Detect which cell encompasses the target text, then output its [x, y] center coordinate. 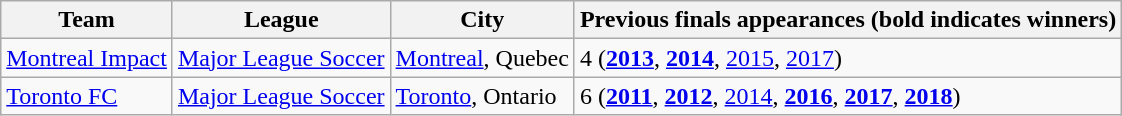
Montreal, Quebec [482, 58]
4 (2013, 2014, 2015, 2017) [848, 58]
Team [87, 20]
Toronto FC [87, 96]
City [482, 20]
Montreal Impact [87, 58]
Previous finals appearances (bold indicates winners) [848, 20]
6 (2011, 2012, 2014, 2016, 2017, 2018) [848, 96]
League [281, 20]
Toronto, Ontario [482, 96]
